Provide the (X, Y) coordinate of the cell's center where the given text is located.  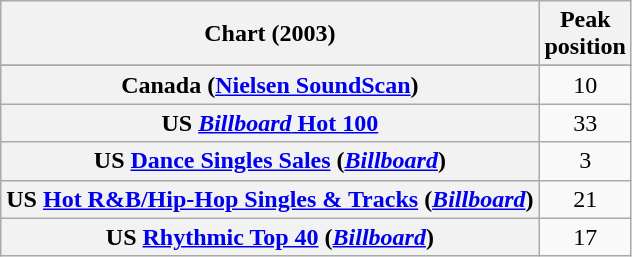
US Hot R&B/Hip-Hop Singles & Tracks (Billboard) (270, 199)
US Rhythmic Top 40 (Billboard) (270, 237)
Chart (2003) (270, 34)
17 (585, 237)
US Dance Singles Sales (Billboard) (270, 161)
33 (585, 123)
Canada (Nielsen SoundScan) (270, 85)
21 (585, 199)
10 (585, 85)
Peakposition (585, 34)
US Billboard Hot 100 (270, 123)
3 (585, 161)
